Locate the cell with the specified text and output its (X, Y) center coordinate. 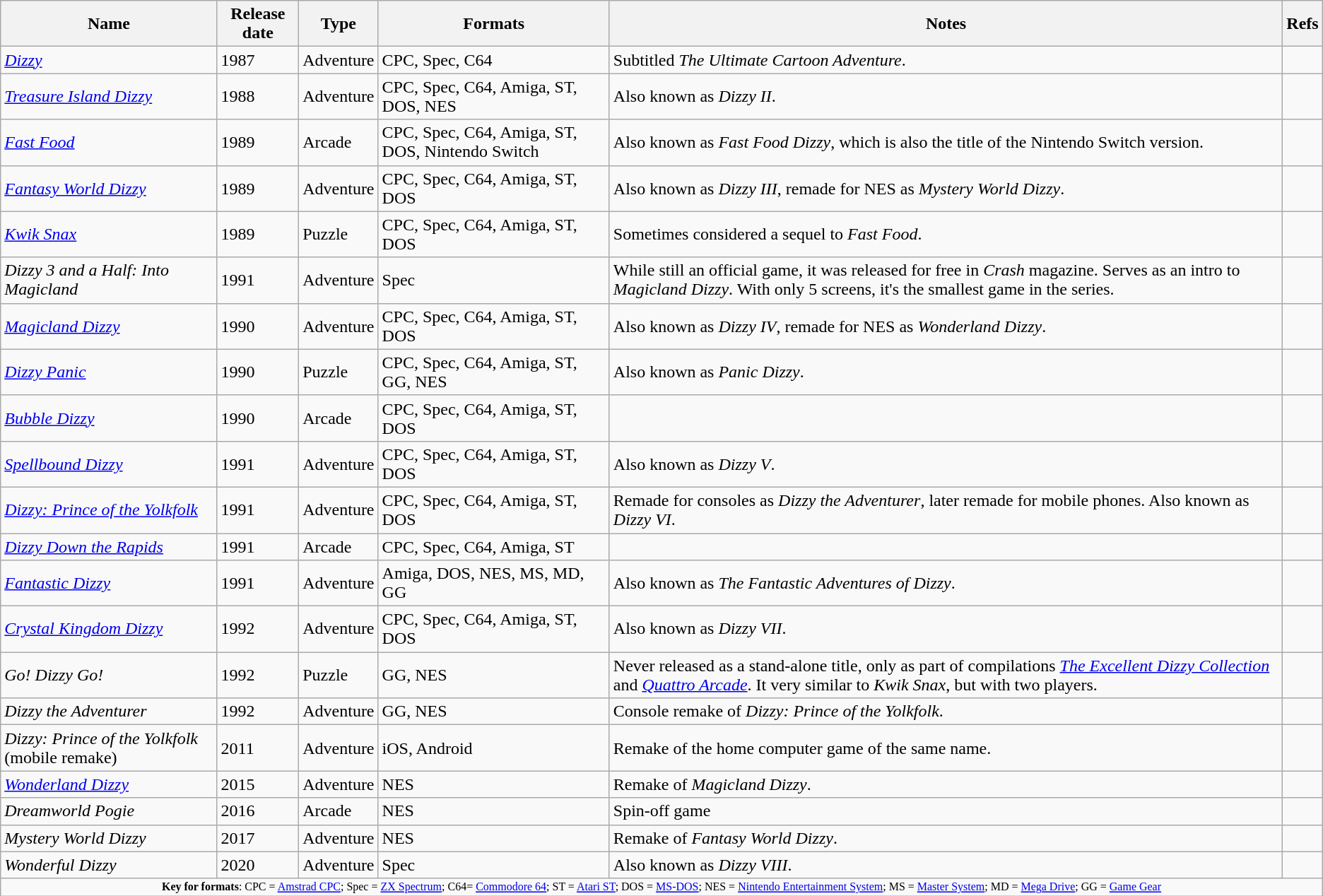
Also known as Dizzy II. (946, 96)
Also known as Dizzy IV, remade for NES as Wonderland Dizzy. (946, 326)
2011 (258, 748)
Magicland Dizzy (109, 326)
2015 (258, 784)
Sometimes considered a sequel to Fast Food. (946, 235)
Dizzy: Prince of the Yolkfolk (mobile remake) (109, 748)
Dizzy the Adventurer (109, 712)
Also known as Panic Dizzy. (946, 372)
Notes (946, 24)
CPC, Spec, C64, Amiga, ST, DOS, Nintendo Switch (493, 143)
Fantastic Dizzy (109, 584)
Also known as Dizzy V. (946, 464)
Fantasy World Dizzy (109, 188)
Mystery World Dizzy (109, 838)
Subtitled The Ultimate Cartoon Adventure. (946, 60)
Dizzy: Prince of the Yolkfolk (109, 510)
CPC, Spec, C64, Amiga, ST, DOS, NES (493, 96)
Bubble Dizzy (109, 418)
CPC, Spec, C64 (493, 60)
Go! Dizzy Go! (109, 676)
Console remake of Dizzy: Prince of the Yolkfolk. (946, 712)
Refs (1303, 24)
Crystal Kingdom Dizzy (109, 629)
Release date (258, 24)
Type (339, 24)
Dizzy (109, 60)
2020 (258, 865)
Wonderful Dizzy (109, 865)
Also known as Dizzy VIII. (946, 865)
Remade for consoles as Dizzy the Adventurer, later remade for mobile phones. Also known as Dizzy VI. (946, 510)
Also known as The Fantastic Adventures of Dizzy. (946, 584)
CPC, Spec, C64, Amiga, ST, GG, NES (493, 372)
Spellbound Dizzy (109, 464)
Name (109, 24)
Fast Food (109, 143)
Dreamworld Pogie (109, 811)
2016 (258, 811)
Kwik Snax (109, 235)
Remake of Fantasy World Dizzy. (946, 838)
Formats (493, 24)
Also known as Dizzy VII. (946, 629)
1988 (258, 96)
Remake of the home computer game of the same name. (946, 748)
1987 (258, 60)
iOS, Android (493, 748)
Treasure Island Dizzy (109, 96)
Wonderland Dizzy (109, 784)
Also known as Dizzy III, remade for NES as Mystery World Dizzy. (946, 188)
Amiga, DOS, NES, MS, MD, GG (493, 584)
Also known as Fast Food Dizzy, which is also the title of the Nintendo Switch version. (946, 143)
CPC, Spec, C64, Amiga, ST (493, 546)
2017 (258, 838)
Spin-off game (946, 811)
Dizzy 3 and a Half: Into Magicland (109, 280)
Remake of Magicland Dizzy. (946, 784)
Dizzy Down the Rapids (109, 546)
Dizzy Panic (109, 372)
